Capture the cell that displays the provided text and extract its [X, Y] central coordinate. 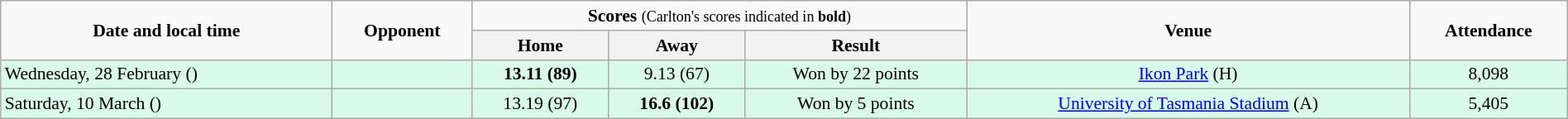
Scores (Carlton's scores indicated in bold) [719, 16]
Wednesday, 28 February () [167, 74]
9.13 (67) [676, 74]
Away [676, 45]
5,405 [1489, 104]
Attendance [1489, 30]
Opponent [402, 30]
Result [856, 45]
8,098 [1489, 74]
Venue [1188, 30]
Date and local time [167, 30]
Won by 5 points [856, 104]
Won by 22 points [856, 74]
University of Tasmania Stadium (A) [1188, 104]
16.6 (102) [676, 104]
13.11 (89) [541, 74]
Ikon Park (H) [1188, 74]
Saturday, 10 March () [167, 104]
13.19 (97) [541, 104]
Home [541, 45]
